Provide the [X, Y] coordinate of the cell's center where the given text is located.  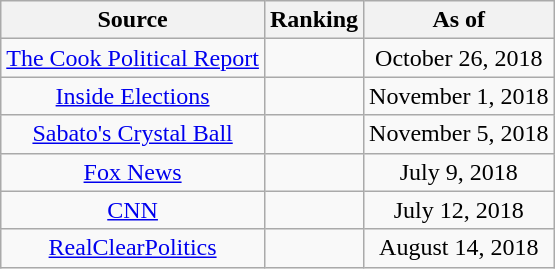
July 9, 2018 [459, 172]
Inside Elections [133, 96]
CNN [133, 210]
November 5, 2018 [459, 134]
July 12, 2018 [459, 210]
October 26, 2018 [459, 58]
The Cook Political Report [133, 58]
RealClearPolitics [133, 248]
August 14, 2018 [459, 248]
Source [133, 20]
Sabato's Crystal Ball [133, 134]
Fox News [133, 172]
As of [459, 20]
November 1, 2018 [459, 96]
Ranking [314, 20]
